Capture the cell that displays the provided text and extract its [x, y] central coordinate. 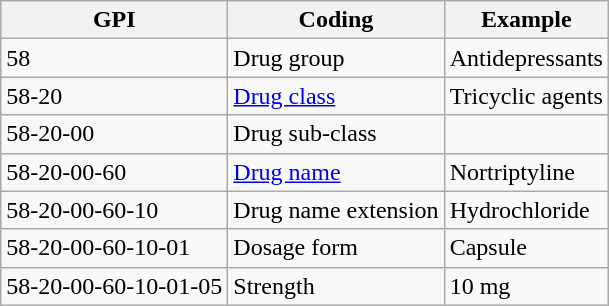
Hydrochloride [526, 210]
Tricyclic agents [526, 96]
58-20-00-60 [114, 172]
Drug group [336, 58]
GPI [114, 20]
58-20 [114, 96]
58 [114, 58]
Drug name extension [336, 210]
Dosage form [336, 248]
Example [526, 20]
58-20-00 [114, 134]
Capsule [526, 248]
Coding [336, 20]
Drug name [336, 172]
Antidepressants [526, 58]
10 mg [526, 286]
58-20-00-60-10-01-05 [114, 286]
58-20-00-60-10 [114, 210]
Drug class [336, 96]
58-20-00-60-10-01 [114, 248]
Nortriptyline [526, 172]
Drug sub-class [336, 134]
Strength [336, 286]
